Return the (X, Y) coordinate for the center point of the cell that contains the specified text.  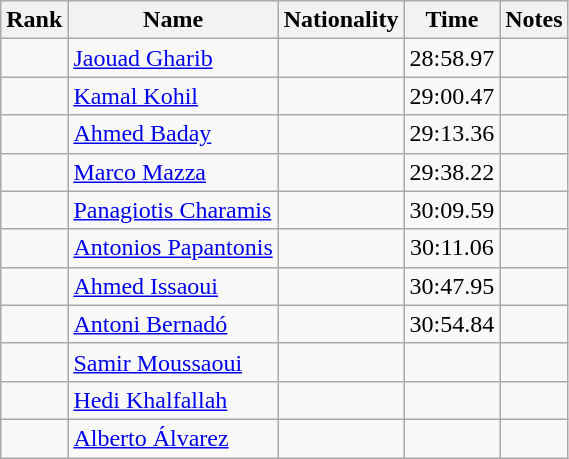
30:11.06 (452, 248)
Nationality (341, 20)
29:00.47 (452, 96)
30:09.59 (452, 210)
Samir Moussaoui (173, 362)
Notes (534, 20)
Antonios Papantonis (173, 248)
Antoni Bernadó (173, 324)
Ahmed Baday (173, 134)
28:58.97 (452, 58)
Rank (34, 20)
30:54.84 (452, 324)
Name (173, 20)
29:13.36 (452, 134)
Panagiotis Charamis (173, 210)
Alberto Álvarez (173, 438)
Kamal Kohil (173, 96)
30:47.95 (452, 286)
Hedi Khalfallah (173, 400)
29:38.22 (452, 172)
Time (452, 20)
Jaouad Gharib (173, 58)
Marco Mazza (173, 172)
Ahmed Issaoui (173, 286)
